Detect which cell encompasses the target text, then output its (x, y) center coordinate. 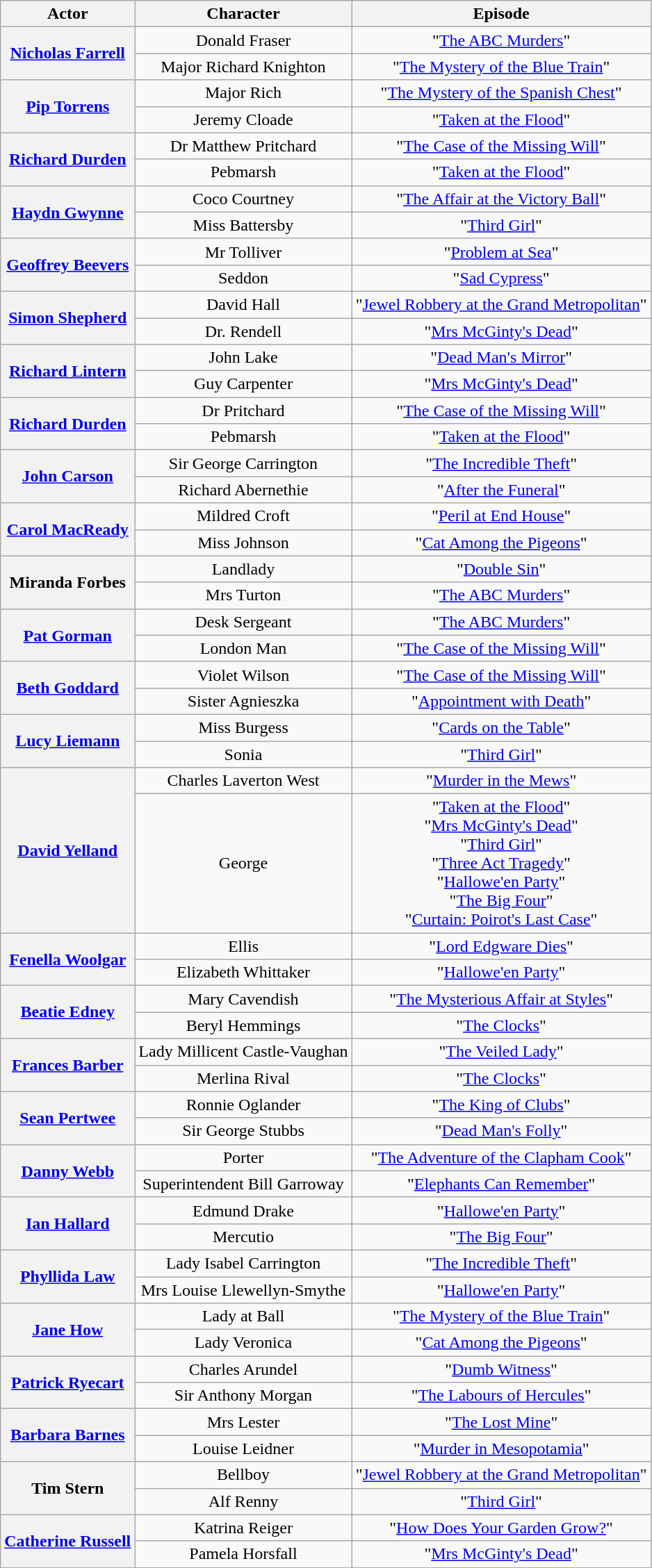
Merlina Rival (243, 1078)
Fenella Woolgar (68, 959)
Dr Pritchard (243, 411)
"The Veiled Lady" (501, 1052)
Mildred Croft (243, 516)
Character (243, 14)
Geoffrey Beevers (68, 265)
Beryl Hemmings (243, 1025)
Episode (501, 14)
"After the Funeral" (501, 490)
Frances Barber (68, 1065)
Phyllida Law (68, 1276)
Mrs Louise Llewellyn-Smythe (243, 1290)
London Man (243, 648)
"Cards on the Table" (501, 727)
"How Does Your Garden Grow?" (501, 1528)
"The Mystery of the Spanish Chest" (501, 93)
Bellboy (243, 1475)
Lucy Liemann (68, 741)
Jeremy Cloade (243, 119)
Coco Courtney (243, 199)
"Problem at Sea" (501, 251)
Beatie Edney (68, 1012)
John Lake (243, 358)
Pat Gorman (68, 635)
Landlady (243, 569)
Catherine Russell (68, 1541)
"The Mysterious Affair at Styles" (501, 999)
"Dead Man's Folly" (501, 1131)
Mr Tolliver (243, 251)
Dr. Rendell (243, 331)
"Lord Edgware Dies" (501, 946)
Sonia (243, 754)
Sir George Stubbs (243, 1131)
Ian Hallard (68, 1223)
John Carson (68, 477)
Nicholas Farrell (68, 53)
Beth Goddard (68, 688)
"The Lost Mine" (501, 1422)
"Dumb Witness" (501, 1369)
"The King of Clubs" (501, 1105)
Simon Shepherd (68, 317)
Charles Arundel (243, 1369)
Tim Stern (68, 1488)
Pamela Horsfall (243, 1554)
"Taken at the Flood" "Mrs McGinty's Dead" "Third Girl" "Three Act Tragedy" "Hallowe'en Party" "The Big Four" "Curtain: Poirot's Last Case" (501, 864)
Major Richard Knighton (243, 67)
Edmund Drake (243, 1210)
David Hall (243, 304)
Superintendent Bill Garroway (243, 1184)
"Double Sin" (501, 569)
Violet Wilson (243, 675)
"The Big Four" (501, 1237)
Carol MacReady (68, 529)
Danny Webb (68, 1171)
Miss Battersby (243, 225)
Porter (243, 1157)
Lady Isabel Carrington (243, 1263)
Dr Matthew Pritchard (243, 146)
Jane How (68, 1330)
Barbara Barnes (68, 1435)
Richard Lintern (68, 371)
Mary Cavendish (243, 999)
Haydn Gwynne (68, 212)
David Yelland (68, 850)
Louise Leidner (243, 1449)
Mercutio (243, 1237)
Richard Abernethie (243, 490)
"Sad Cypress" (501, 278)
Alf Renny (243, 1501)
Sir Anthony Morgan (243, 1396)
Sean Pertwee (68, 1118)
Lady Veronica (243, 1343)
Guy Carpenter (243, 384)
"Peril at End House" (501, 516)
Seddon (243, 278)
"Dead Man's Mirror" (501, 358)
Lady Millicent Castle-Vaughan (243, 1052)
Miranda Forbes (68, 582)
Desk Sergeant (243, 622)
Sister Agnieszka (243, 701)
Katrina Reiger (243, 1528)
Lady at Ball (243, 1317)
Sir George Carrington (243, 463)
Major Rich (243, 93)
Donald Fraser (243, 40)
Mrs Lester (243, 1422)
Miss Burgess (243, 727)
"The Adventure of the Clapham Cook" (501, 1157)
Miss Johnson (243, 543)
Actor (68, 14)
Patrick Ryecart (68, 1383)
Charles Laverton West (243, 781)
"The Affair at the Victory Ball" (501, 199)
Elizabeth Whittaker (243, 973)
"Murder in the Mews" (501, 781)
Ellis (243, 946)
"Elephants Can Remember" (501, 1184)
"The Labours of Hercules" (501, 1396)
"Murder in Mesopotamia" (501, 1449)
Ronnie Oglander (243, 1105)
"Appointment with Death" (501, 701)
Pip Torrens (68, 106)
Mrs Turton (243, 595)
George (243, 864)
